Return the [x, y] coordinate for the center point of the cell that contains the specified text.  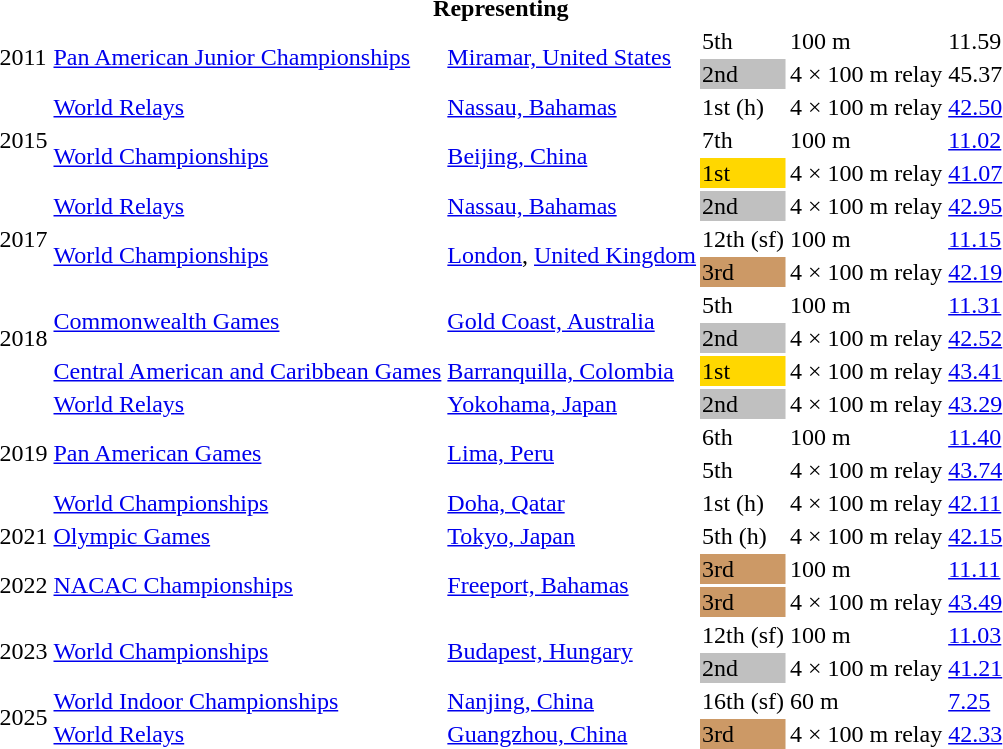
Doha, Qatar [572, 503]
London, United Kingdom [572, 256]
Central American and Caribbean Games [248, 371]
Guangzhou, China [572, 734]
Pan American Junior Championships [248, 58]
NACAC Championships [248, 586]
Commonwealth Games [248, 322]
Pan American Games [248, 454]
16th (sf) [744, 701]
7th [744, 140]
60 m [866, 701]
Tokyo, Japan [572, 536]
Nanjing, China [572, 701]
Miramar, United States [572, 58]
5th (h) [744, 536]
World Indoor Championships [248, 701]
Olympic Games [248, 536]
Barranquilla, Colombia [572, 371]
Beijing, China [572, 156]
6th [744, 437]
Budapest, Hungary [572, 652]
Gold Coast, Australia [572, 322]
Freeport, Bahamas [572, 586]
Yokohama, Japan [572, 404]
Lima, Peru [572, 454]
